Return [x, y] of the center of cell containing provided text 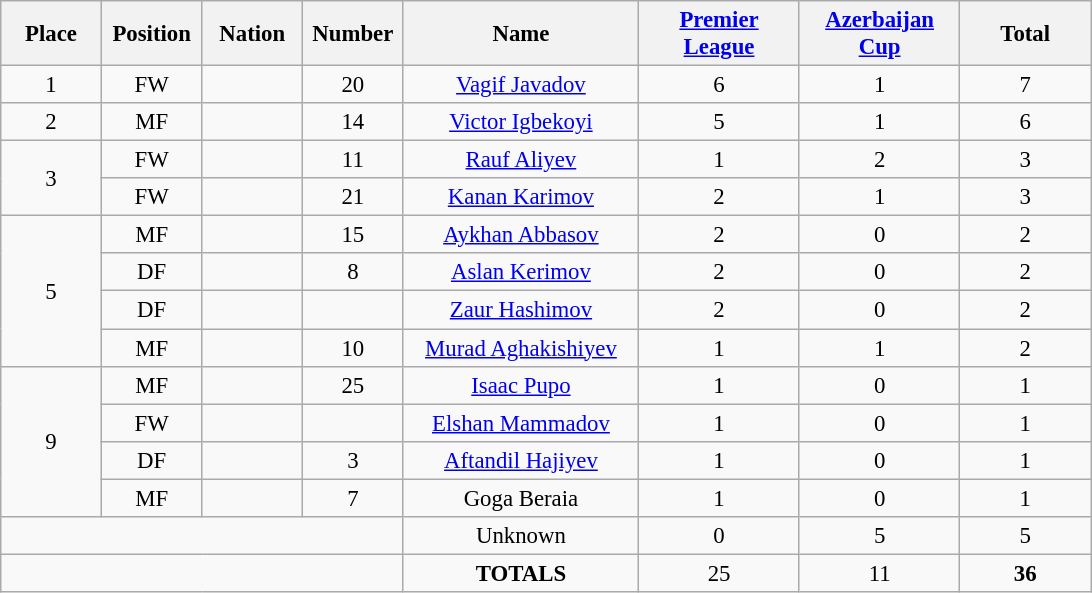
Isaac Pupo [521, 385]
Total [1026, 34]
15 [354, 235]
Rauf Aliyev [521, 160]
14 [354, 122]
Name [521, 34]
9 [52, 441]
8 [354, 273]
Place [52, 34]
Aslan Kerimov [521, 273]
Nation [252, 34]
Murad Aghakishiyev [521, 348]
10 [354, 348]
TOTALS [521, 573]
Elshan Mammadov [521, 423]
Vagif Javadov [521, 85]
21 [354, 197]
Kanan Karimov [521, 197]
Unknown [521, 536]
Victor Igbekoyi [521, 122]
Zaur Hashimov [521, 310]
Premier League [720, 34]
36 [1026, 573]
Goga Beraia [521, 498]
Aykhan Abbasov [521, 235]
20 [354, 85]
Aftandil Hajiyev [521, 460]
Position [152, 34]
Azerbaijan Cup [880, 34]
Number [354, 34]
